Return (X, Y) of the center of cell containing provided text 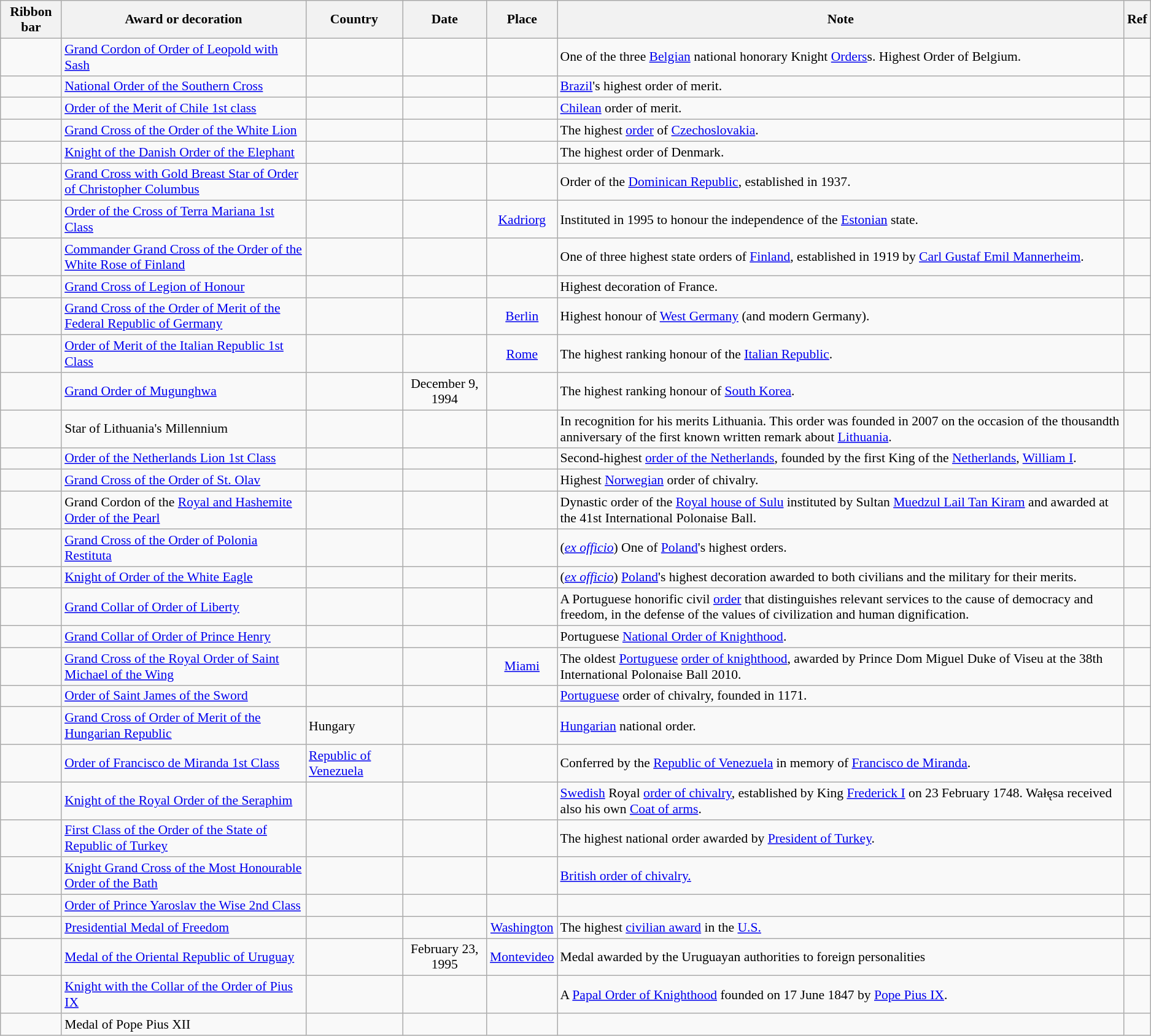
Conferred by the Republic of Venezuela in memory of Francisco de Miranda. (841, 763)
Kadriorg (522, 220)
Order of Merit of the Italian Republic 1st Class (184, 354)
Commander Grand Cross of the Order of the White Rose of Finland (184, 257)
First Class of the Order of the State of Republic of Turkey (184, 838)
Grand Cordon of Order of Leopold with Sash (184, 56)
Knight of the Danish Order of the Elephant (184, 152)
Grand Cross of the Order of Polonia Restituta (184, 547)
Award or decoration (184, 20)
Order of Saint James of the Sword (184, 696)
Knight with the Collar of the Order of Pius IX (184, 994)
Montevideo (522, 957)
Republic of Venezuela (354, 763)
The highest ranking honour of South Korea. (841, 392)
The highest civilian award in the U.S. (841, 927)
British order of chivalry. (841, 876)
The highest order of Czechoslovakia. (841, 131)
Instituted in 1995 to honour the independence of the Estonian state. (841, 220)
Miami (522, 667)
(ex officio) One of Poland's highest orders. (841, 547)
Ribbon bar (31, 20)
Rome (522, 354)
Knight of Order of the White Eagle (184, 578)
One of the three Belgian national honorary Knight Orderss. Highest Order of Belgium. (841, 56)
Washington (522, 927)
Highest honour of West Germany (and modern Germany). (841, 317)
Highest Norwegian order of chivalry. (841, 481)
Order of the Dominican Republic, established in 1937. (841, 182)
Berlin (522, 317)
Portuguese National Order of Knighthood. (841, 637)
Grand Cross with Gold Breast Star of Order of Christopher Columbus (184, 182)
Country (354, 20)
Medal awarded by the Uruguayan authorities to foreign personalities (841, 957)
Order of the Cross of Terra Mariana 1st Class (184, 220)
Grand Cross of the Order of the White Lion (184, 131)
Place (522, 20)
Ref (1137, 20)
Grand Order of Mugunghwa (184, 392)
Order of the Netherlands Lion 1st Class (184, 458)
Grand Collar of Order of Liberty (184, 608)
Grand Collar of Order of Prince Henry (184, 637)
Highest decoration of France. (841, 287)
Grand Cross of the Order of Merit of the Federal Republic of Germany (184, 317)
December 9, 1994 (445, 392)
Grand Cross of Legion of Honour (184, 287)
Grand Cross of Order of Merit of the Hungarian Republic (184, 725)
The highest national order awarded by President of Turkey. (841, 838)
Note (841, 20)
National Order of the Southern Cross (184, 87)
Hungarian national order. (841, 725)
The oldest Portuguese order of knighthood, awarded by Prince Dom Miguel Duke of Viseu at the 38th International Polonaise Ball 2010. (841, 667)
The highest order of Denmark. (841, 152)
Grand Cross of the Order of St. Olav (184, 481)
Medal of Pope Pius XII (184, 1024)
Swedish Royal order of chivalry, established by King Frederick I on 23 February 1748. Wałęsa received also his own Coat of arms. (841, 800)
Chilean order of merit. (841, 109)
The highest ranking honour of the Italian Republic. (841, 354)
February 23, 1995 (445, 957)
Hungary (354, 725)
Dynastic order of the Royal house of Sulu instituted by Sultan Muedzul Lail Tan Kiram and awarded at the 41st International Polonaise Ball. (841, 511)
One of three highest state orders of Finland, established in 1919 by Carl Gustaf Emil Mannerheim. (841, 257)
Second-highest order of the Netherlands, founded by the first King of the Netherlands, William I. (841, 458)
Star of Lithuania's Millennium (184, 428)
Order of the Merit of Chile 1st class (184, 109)
A Papal Order of Knighthood founded on 17 June 1847 by Pope Pius IX. (841, 994)
Grand Cross of the Royal Order of Saint Michael of the Wing (184, 667)
Knight of the Royal Order of the Seraphim (184, 800)
Grand Cordon of the Royal and Hashemite Order of the Pearl (184, 511)
Portuguese order of chivalry, founded in 1171. (841, 696)
Order of Francisco de Miranda 1st Class (184, 763)
Order of Prince Yaroslav the Wise 2nd Class (184, 906)
(ex officio) Poland's highest decoration awarded to both civilians and the military for their merits. (841, 578)
Medal of the Oriental Republic of Uruguay (184, 957)
Knight Grand Cross of the Most Honourable Order of the Bath (184, 876)
Presidential Medal of Freedom (184, 927)
Brazil's highest order of merit. (841, 87)
Date (445, 20)
